Determine the [X, Y] coordinate at the center of the cell enclosing the given text.  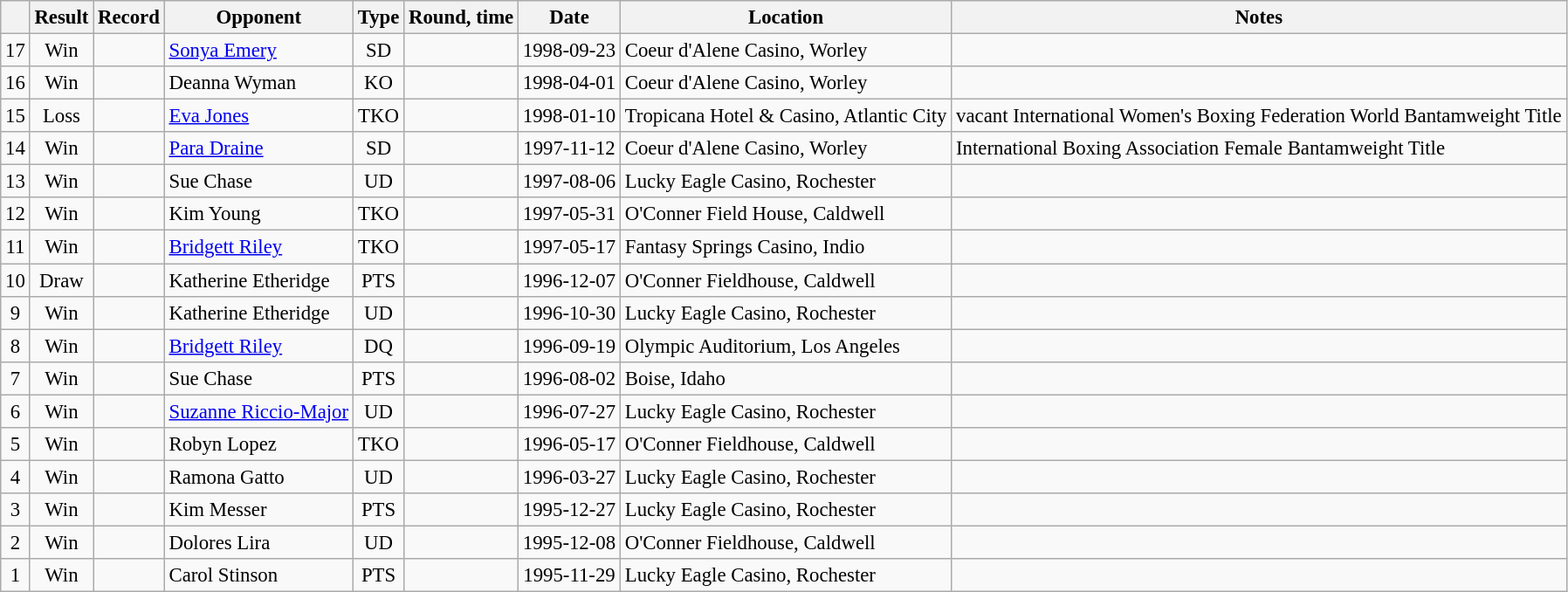
1996-05-17 [569, 444]
Round, time [461, 17]
11 [16, 247]
1997-08-06 [569, 182]
1998-04-01 [569, 83]
1995-11-29 [569, 575]
Opponent [258, 17]
9 [16, 313]
Kim Young [258, 214]
5 [16, 444]
Ramona Gatto [258, 477]
1996-07-27 [569, 411]
Eva Jones [258, 116]
Draw [61, 280]
1 [16, 575]
Location [786, 17]
6 [16, 411]
1996-08-02 [569, 378]
15 [16, 116]
Boise, Idaho [786, 378]
Notes [1259, 17]
Para Draine [258, 148]
4 [16, 477]
DQ [378, 346]
1996-12-07 [569, 280]
Type [378, 17]
Olympic Auditorium, Los Angeles [786, 346]
Sonya Emery [258, 51]
1998-09-23 [569, 51]
O'Conner Field House, Caldwell [786, 214]
Loss [61, 116]
vacant International Women's Boxing Federation World Bantamweight Title [1259, 116]
2 [16, 542]
1996-09-19 [569, 346]
Suzanne Riccio-Major [258, 411]
1996-03-27 [569, 477]
International Boxing Association Female Bantamweight Title [1259, 148]
8 [16, 346]
17 [16, 51]
Date [569, 17]
12 [16, 214]
1995-12-08 [569, 542]
KO [378, 83]
1997-11-12 [569, 148]
1996-10-30 [569, 313]
7 [16, 378]
1995-12-27 [569, 510]
14 [16, 148]
Tropicana Hotel & Casino, Atlantic City [786, 116]
Carol Stinson [258, 575]
Kim Messer [258, 510]
1997-05-17 [569, 247]
Record [129, 17]
3 [16, 510]
Robyn Lopez [258, 444]
Fantasy Springs Casino, Indio [786, 247]
1998-01-10 [569, 116]
16 [16, 83]
Deanna Wyman [258, 83]
Result [61, 17]
13 [16, 182]
10 [16, 280]
1997-05-31 [569, 214]
Dolores Lira [258, 542]
